Provide the (x, y) coordinate of the cell's center where the given text is located.  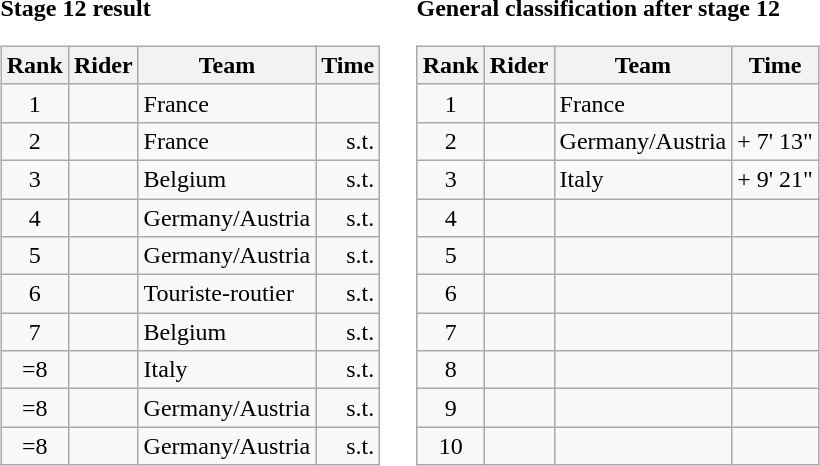
+ 9' 21" (776, 179)
Touriste-routier (227, 294)
10 (450, 446)
9 (450, 408)
+ 7' 13" (776, 141)
8 (450, 370)
